Provide the (x, y) coordinate of the cell's center where the given text is located.  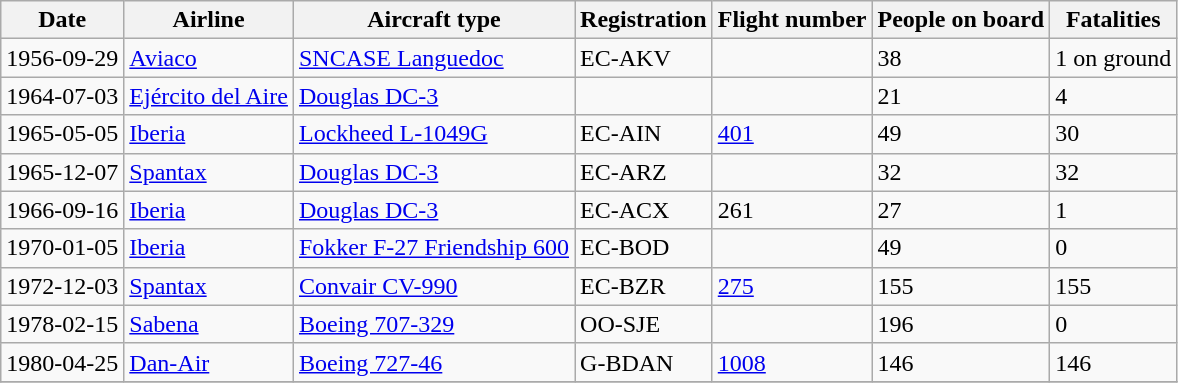
Aviaco (209, 58)
Date (62, 20)
Sabena (209, 324)
1008 (792, 362)
1965-05-05 (62, 134)
Boeing 727-46 (434, 362)
4 (1114, 96)
People on board (961, 20)
OO-SJE (644, 324)
EC-BOD (644, 248)
1978-02-15 (62, 324)
EC-ARZ (644, 172)
Dan-Air (209, 362)
1966-09-16 (62, 210)
Flight number (792, 20)
1972-12-03 (62, 286)
EC-AIN (644, 134)
Registration (644, 20)
SNCASE Languedoc (434, 58)
21 (961, 96)
Airline (209, 20)
Lockheed L-1049G (434, 134)
1964-07-03 (62, 96)
EC-ACX (644, 210)
Fatalities (1114, 20)
1965-12-07 (62, 172)
275 (792, 286)
38 (961, 58)
27 (961, 210)
1956-09-29 (62, 58)
Fokker F-27 Friendship 600 (434, 248)
Ejército del Aire (209, 96)
Aircraft type (434, 20)
EC-AKV (644, 58)
1970-01-05 (62, 248)
G-BDAN (644, 362)
30 (1114, 134)
196 (961, 324)
Boeing 707-329 (434, 324)
1 (1114, 210)
1980-04-25 (62, 362)
Convair CV-990 (434, 286)
1 on ground (1114, 58)
401 (792, 134)
EC-BZR (644, 286)
261 (792, 210)
